Output the (x, y) coordinate of the center of the cell containing the given text.  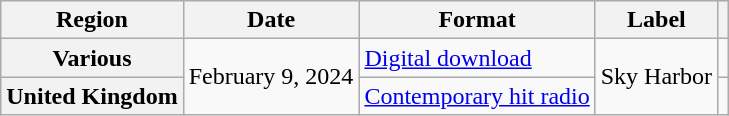
United Kingdom (92, 96)
Various (92, 58)
Region (92, 20)
Date (271, 20)
Label (656, 20)
Sky Harbor (656, 77)
February 9, 2024 (271, 77)
Digital download (477, 58)
Contemporary hit radio (477, 96)
Format (477, 20)
